From the cell containing the given text, extract its center point as [X, Y] coordinate. 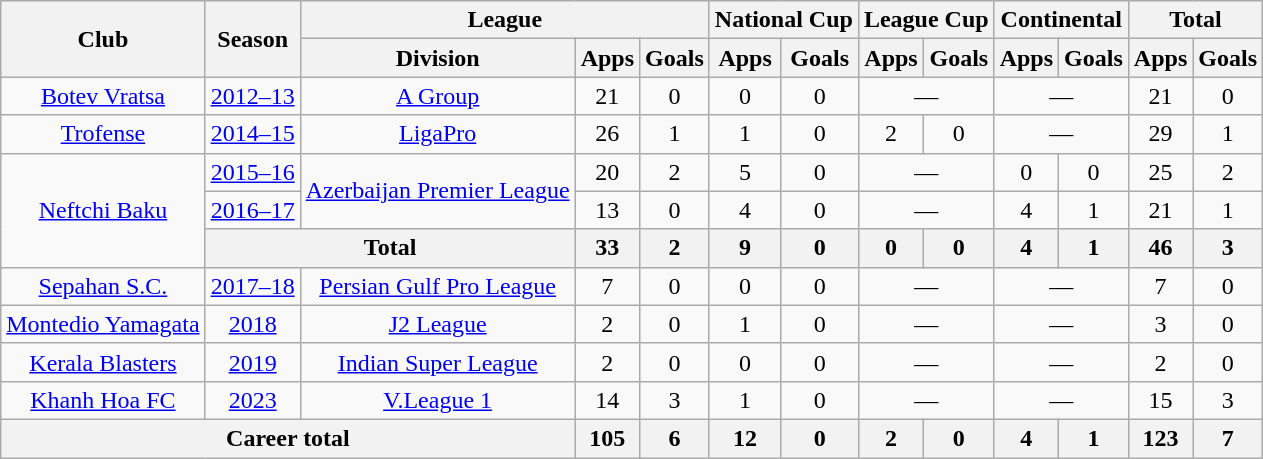
Continental [1061, 20]
46 [1160, 248]
Division [438, 58]
Trofense [103, 134]
V.League 1 [438, 400]
2019 [252, 362]
14 [607, 400]
Azerbaijan Premier League [438, 191]
Neftchi Baku [103, 210]
Persian Gulf Pro League [438, 286]
29 [1160, 134]
2023 [252, 400]
20 [607, 172]
123 [1160, 438]
Indian Super League [438, 362]
5 [745, 172]
League Cup [926, 20]
Botev Vratsa [103, 96]
A Group [438, 96]
Club [103, 39]
25 [1160, 172]
9 [745, 248]
2018 [252, 324]
6 [675, 438]
Khanh Hoa FC [103, 400]
Career total [288, 438]
15 [1160, 400]
2016–17 [252, 210]
2012–13 [252, 96]
2015–16 [252, 172]
2017–18 [252, 286]
26 [607, 134]
2014–15 [252, 134]
12 [745, 438]
National Cup [784, 20]
League [504, 20]
Season [252, 39]
J2 League [438, 324]
Sepahan S.C. [103, 286]
Montedio Yamagata [103, 324]
105 [607, 438]
Kerala Blasters [103, 362]
33 [607, 248]
13 [607, 210]
LigaPro [438, 134]
